Determine the [X, Y] coordinate at the center of the cell enclosing the given text.  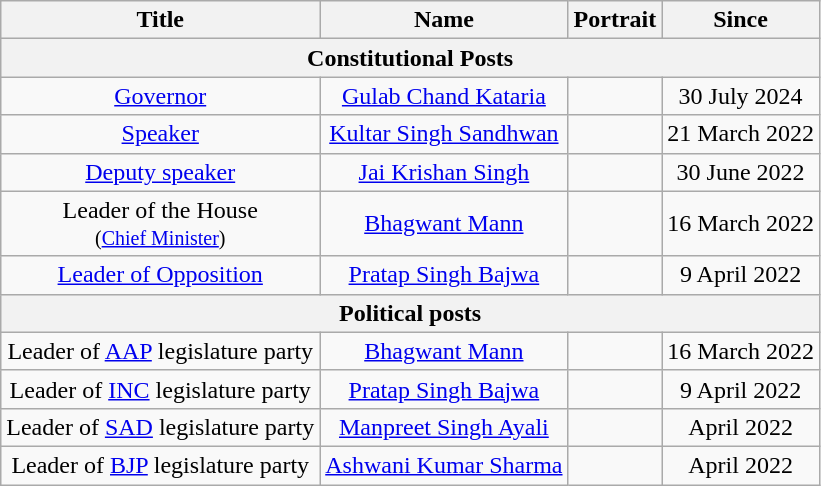
Leader of INC legislature party [160, 389]
Constitutional Posts [410, 58]
Kultar Singh Sandhwan [444, 134]
Leader of the House(Chief Minister) [160, 224]
Political posts [410, 313]
30 July 2024 [741, 96]
Deputy speaker [160, 172]
21 March 2022 [741, 134]
Manpreet Singh Ayali [444, 427]
Speaker [160, 134]
Gulab Chand Kataria [444, 96]
Leader of SAD legislature party [160, 427]
Jai Krishan Singh [444, 172]
Leader of AAP legislature party [160, 351]
Leader of Opposition [160, 275]
Title [160, 20]
Name [444, 20]
Governor [160, 96]
Portrait [615, 20]
Ashwani Kumar Sharma [444, 465]
30 June 2022 [741, 172]
Since [741, 20]
Leader of BJP legislature party [160, 465]
